Determine the [X, Y] coordinate at the center of the cell enclosing the given text.  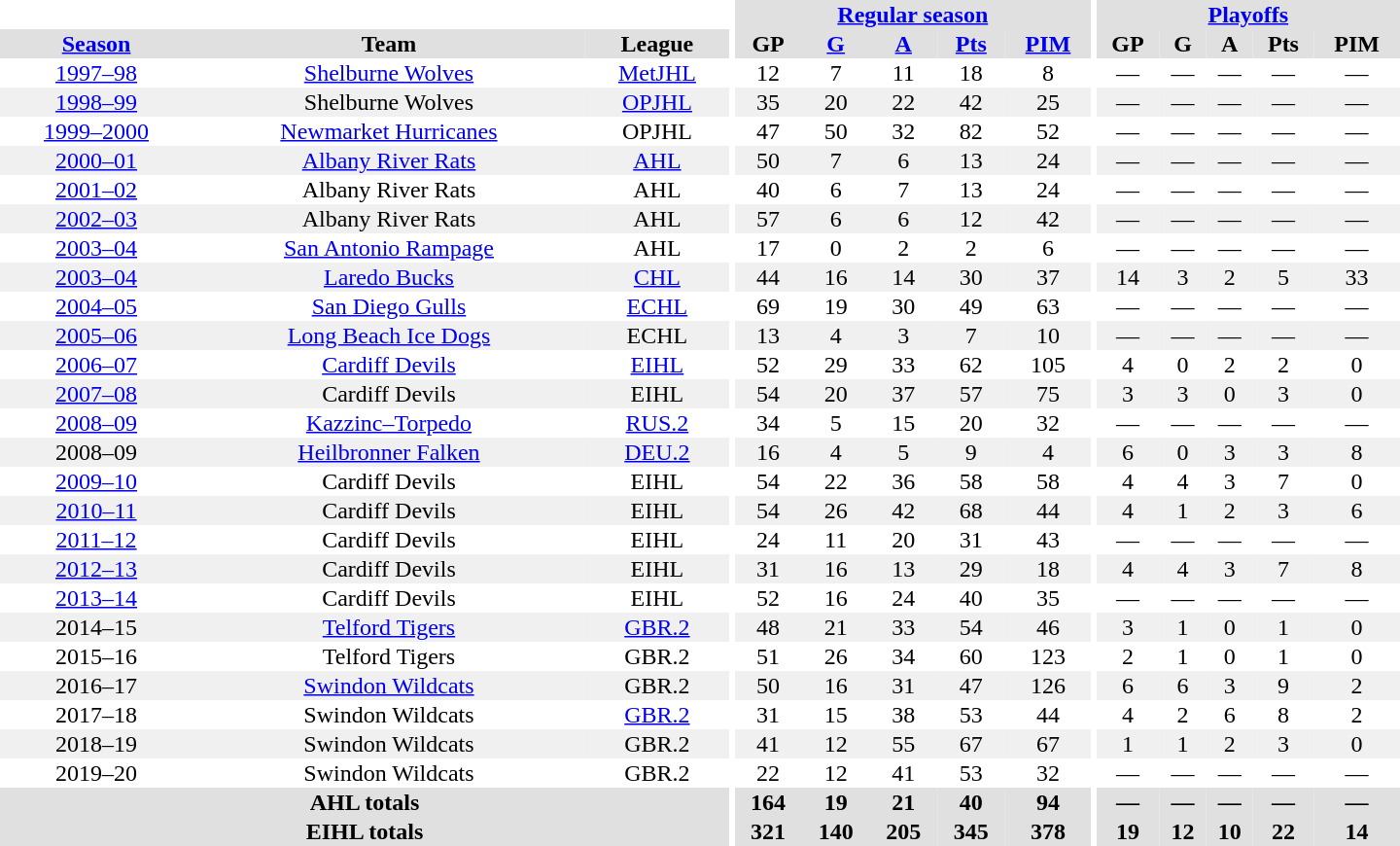
55 [903, 744]
68 [971, 511]
2000–01 [96, 160]
Heilbronner Falken [389, 452]
2013–14 [96, 598]
2005–06 [96, 335]
2001–02 [96, 190]
Season [96, 44]
164 [768, 802]
46 [1048, 627]
EIHL totals [365, 831]
49 [971, 306]
63 [1048, 306]
17 [768, 248]
48 [768, 627]
1997–98 [96, 73]
60 [971, 656]
2017–18 [96, 715]
126 [1048, 686]
2007–08 [96, 394]
321 [768, 831]
2006–07 [96, 365]
25 [1048, 102]
2009–10 [96, 481]
75 [1048, 394]
105 [1048, 365]
2010–11 [96, 511]
43 [1048, 540]
69 [768, 306]
RUS.2 [657, 423]
2002–03 [96, 219]
345 [971, 831]
36 [903, 481]
Long Beach Ice Dogs [389, 335]
Team [389, 44]
CHL [657, 277]
82 [971, 131]
140 [836, 831]
San Antonio Rampage [389, 248]
378 [1048, 831]
51 [768, 656]
League [657, 44]
2012–13 [96, 569]
DEU.2 [657, 452]
MetJHL [657, 73]
2018–19 [96, 744]
2014–15 [96, 627]
62 [971, 365]
2019–20 [96, 773]
2015–16 [96, 656]
123 [1048, 656]
2016–17 [96, 686]
2004–05 [96, 306]
Regular season [912, 15]
2011–12 [96, 540]
AHL totals [365, 802]
Kazzinc–Torpedo [389, 423]
San Diego Gulls [389, 306]
1999–2000 [96, 131]
Newmarket Hurricanes [389, 131]
Playoffs [1248, 15]
94 [1048, 802]
38 [903, 715]
1998–99 [96, 102]
205 [903, 831]
Laredo Bucks [389, 277]
